Scan for the cell matching the given text and deliver its [X, Y] coordinate at center. 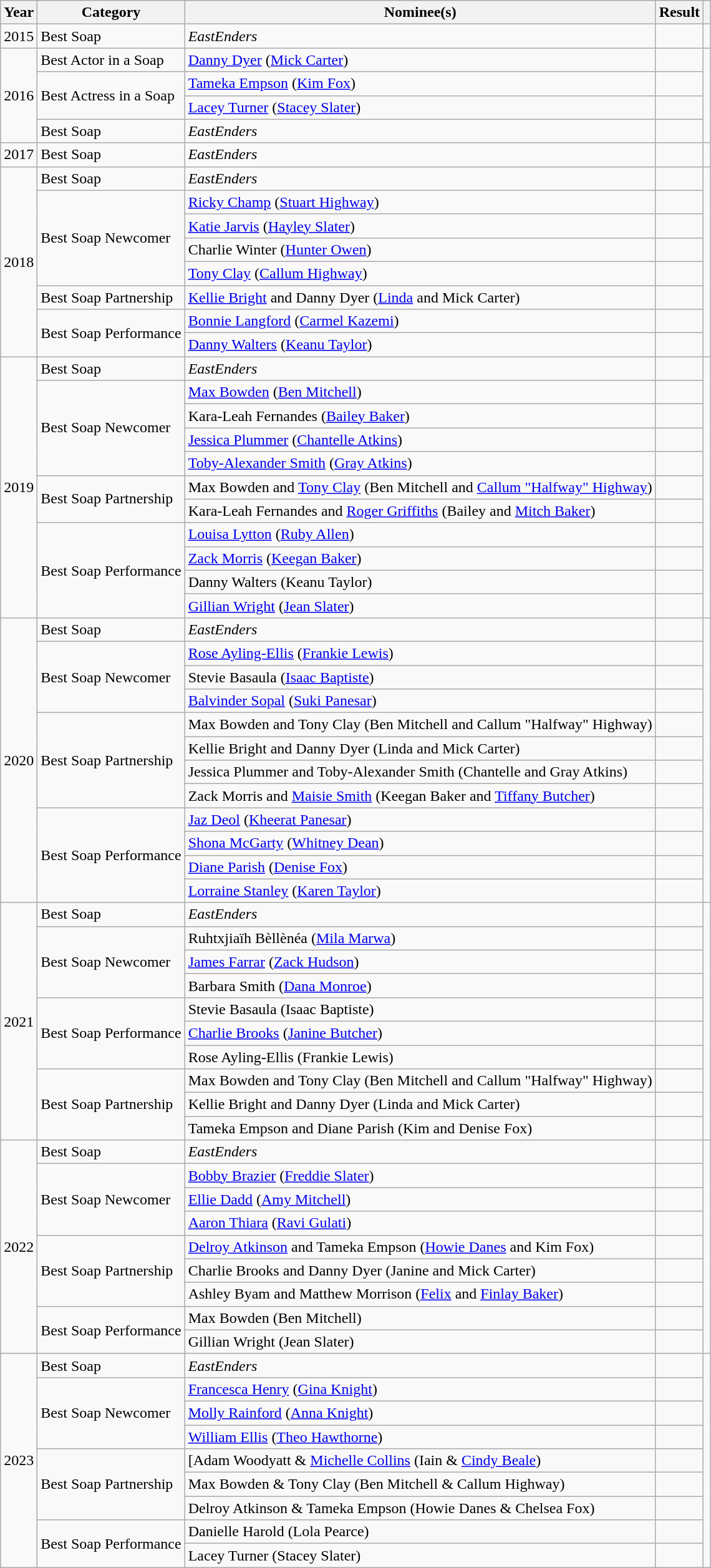
Category [111, 12]
Zack Morris (Keegan Baker) [420, 558]
2019 [19, 488]
Tony Clay (Callum Highway) [420, 273]
Ashley Byam and Matthew Morrison (Felix and Finlay Baker) [420, 1294]
2015 [19, 36]
Louisa Lytton (Ruby Allen) [420, 535]
Kara-Leah Fernandes (Bailey Baker) [420, 416]
Bobby Brazier (Freddie Slater) [420, 1176]
Best Actress in a Soap [111, 95]
Tameka Empson (Kim Fox) [420, 84]
Jessica Plummer and Toby-Alexander Smith (Chantelle and Gray Atkins) [420, 772]
William Ellis (Theo Hawthorne) [420, 1436]
2017 [19, 155]
Molly Rainford (Anna Knight) [420, 1413]
Year [19, 12]
James Farrar (Zack Hudson) [420, 962]
Zack Morris and Maisie Smith (Keegan Baker and Tiffany Butcher) [420, 796]
Charlie Brooks and Danny Dyer (Janine and Mick Carter) [420, 1270]
Danielle Harold (Lola Pearce) [420, 1532]
Delroy Atkinson and Tameka Empson (Howie Danes and Kim Fox) [420, 1247]
Max Bowden & Tony Clay (Ben Mitchell & Callum Highway) [420, 1484]
Kara-Leah Fernandes and Roger Griffiths (Bailey and Mitch Baker) [420, 511]
Charlie Brooks (Janine Butcher) [420, 1033]
Tameka Empson and Diane Parish (Kim and Denise Fox) [420, 1128]
Francesca Henry (Gina Knight) [420, 1389]
Result [679, 12]
Katie Jarvis (Hayley Slater) [420, 226]
Lorraine Stanley (Karen Taylor) [420, 891]
2016 [19, 95]
Ellie Dadd (Amy Mitchell) [420, 1199]
Jaz Deol (Kheerat Panesar) [420, 820]
Best Actor in a Soap [111, 60]
Jessica Plummer (Chantelle Atkins) [420, 440]
Shona McGarty (Whitney Dean) [420, 843]
Charlie Winter (Hunter Owen) [420, 249]
Nominee(s) [420, 12]
Danny Dyer (Mick Carter) [420, 60]
2020 [19, 760]
Toby-Alexander Smith (Gray Atkins) [420, 463]
2021 [19, 1022]
2022 [19, 1247]
Diane Parish (Denise Fox) [420, 867]
Bonnie Langford (Carmel Kazemi) [420, 321]
Ruhtxjiaïh Bèllènéa (Mila Marwa) [420, 938]
Balvinder Sopal (Suki Panesar) [420, 701]
Aaron Thiara (Ravi Gulati) [420, 1223]
2023 [19, 1461]
Ricky Champ (Stuart Highway) [420, 202]
2018 [19, 261]
[Adam Woodyatt & Michelle Collins (Iain & Cindy Beale) [420, 1461]
Barbara Smith (Dana Monroe) [420, 985]
Delroy Atkinson & Tameka Empson (Howie Danes & Chelsea Fox) [420, 1508]
